For the text-containing cell, return its midpoint in [X, Y] coordinate format. 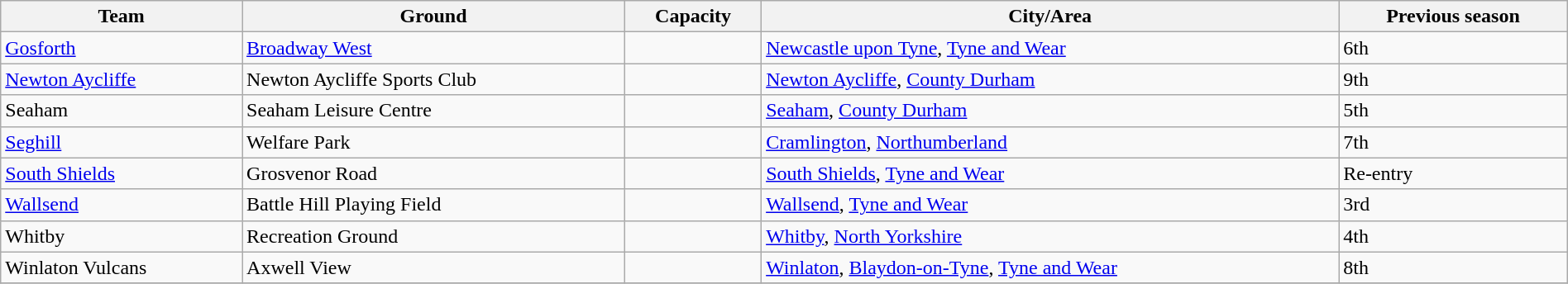
Seaham [122, 111]
3rd [1454, 205]
9th [1454, 79]
Previous season [1454, 17]
Recreation Ground [433, 236]
Capacity [693, 17]
Whitby [122, 236]
Broadway West [433, 48]
Wallsend [122, 205]
Grosvenor Road [433, 173]
Axwell View [433, 267]
Team [122, 17]
Seghill [122, 142]
7th [1454, 142]
Seaham Leisure Centre [433, 111]
Newton Aycliffe, County Durham [1050, 79]
Ground [433, 17]
4th [1454, 236]
Seaham, County Durham [1050, 111]
City/Area [1050, 17]
6th [1454, 48]
5th [1454, 111]
Newcastle upon Tyne, Tyne and Wear [1050, 48]
Battle Hill Playing Field [433, 205]
8th [1454, 267]
Newton Aycliffe Sports Club [433, 79]
Whitby, North Yorkshire [1050, 236]
Cramlington, Northumberland [1050, 142]
Re-entry [1454, 173]
South Shields, Tyne and Wear [1050, 173]
Newton Aycliffe [122, 79]
Winlaton Vulcans [122, 267]
Gosforth [122, 48]
Welfare Park [433, 142]
Wallsend, Tyne and Wear [1050, 205]
Winlaton, Blaydon-on-Tyne, Tyne and Wear [1050, 267]
South Shields [122, 173]
